For the text-containing cell, return its midpoint in (X, Y) coordinate format. 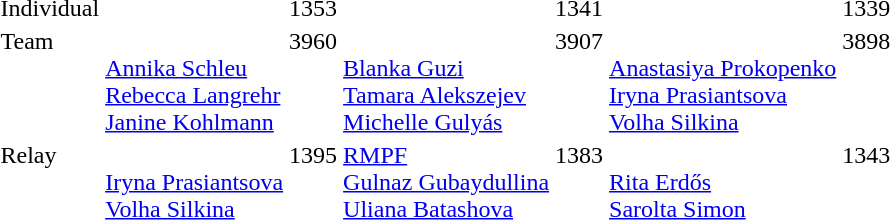
3907 (580, 82)
Annika SchleuRebecca LangrehrJanine Kohlmann (194, 82)
Anastasiya ProkopenkoIryna PrasiantsovaVolha Silkina (723, 82)
Blanka GuziTamara AlekszejevMichelle Gulyás (446, 82)
3960 (314, 82)
